Determine the [x, y] coordinate at the center of the cell enclosing the given text.  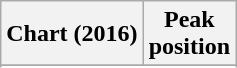
Peak position [189, 34]
Chart (2016) [72, 34]
